Locate the cell with the specified text and output its (x, y) center coordinate. 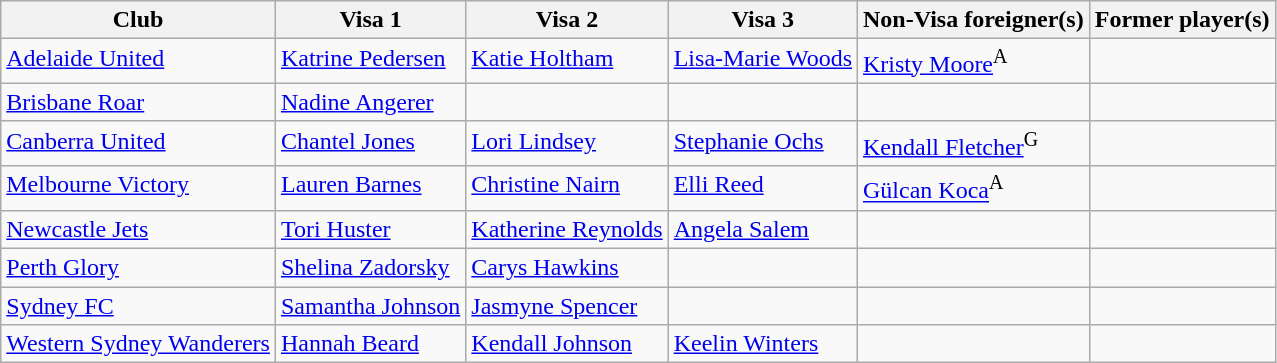
Kristy MooreA (974, 62)
Katherine Reynolds (567, 230)
Jasmyne Spencer (567, 306)
Club (138, 20)
Adelaide United (138, 62)
Western Sydney Wanderers (138, 344)
Carys Hawkins (567, 268)
Tori Huster (370, 230)
Visa 3 (762, 20)
Brisbane Roar (138, 102)
Lisa-Marie Woods (762, 62)
Katie Holtham (567, 62)
Perth Glory (138, 268)
Elli Reed (762, 188)
Keelin Winters (762, 344)
Lori Lindsey (567, 144)
Melbourne Victory (138, 188)
Katrine Pedersen (370, 62)
Non-Visa foreigner(s) (974, 20)
Angela Salem (762, 230)
Samantha Johnson (370, 306)
Nadine Angerer (370, 102)
Canberra United (138, 144)
Kendall FletcherG (974, 144)
Visa 1 (370, 20)
Gülcan KocaA (974, 188)
Stephanie Ochs (762, 144)
Chantel Jones (370, 144)
Newcastle Jets (138, 230)
Kendall Johnson (567, 344)
Visa 2 (567, 20)
Hannah Beard (370, 344)
Sydney FC (138, 306)
Former player(s) (1182, 20)
Shelina Zadorsky (370, 268)
Lauren Barnes (370, 188)
Christine Nairn (567, 188)
